Locate the cell with the specified text and output its (x, y) center coordinate. 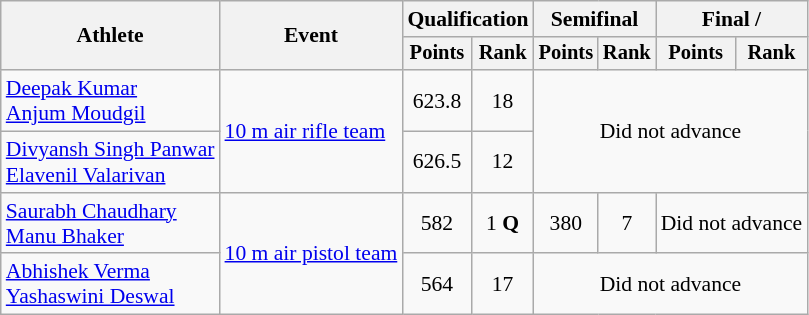
Semifinal (595, 19)
Abhishek Verma Yashaswini Deswal (110, 284)
626.5 (436, 162)
7 (627, 224)
18 (503, 100)
582 (436, 224)
1 Q (503, 224)
12 (503, 162)
Final / (732, 19)
380 (566, 224)
564 (436, 284)
10 m air rifle team (312, 131)
623.8 (436, 100)
Divyansh Singh Panwar Elavenil Valarivan (110, 162)
Athlete (110, 36)
Saurabh Chaudhary Manu Bhaker (110, 224)
17 (503, 284)
Qualification (468, 19)
10 m air pistol team (312, 254)
Event (312, 36)
Deepak Kumar Anjum Moudgil (110, 100)
